Detect which cell encompasses the target text, then output its [X, Y] center coordinate. 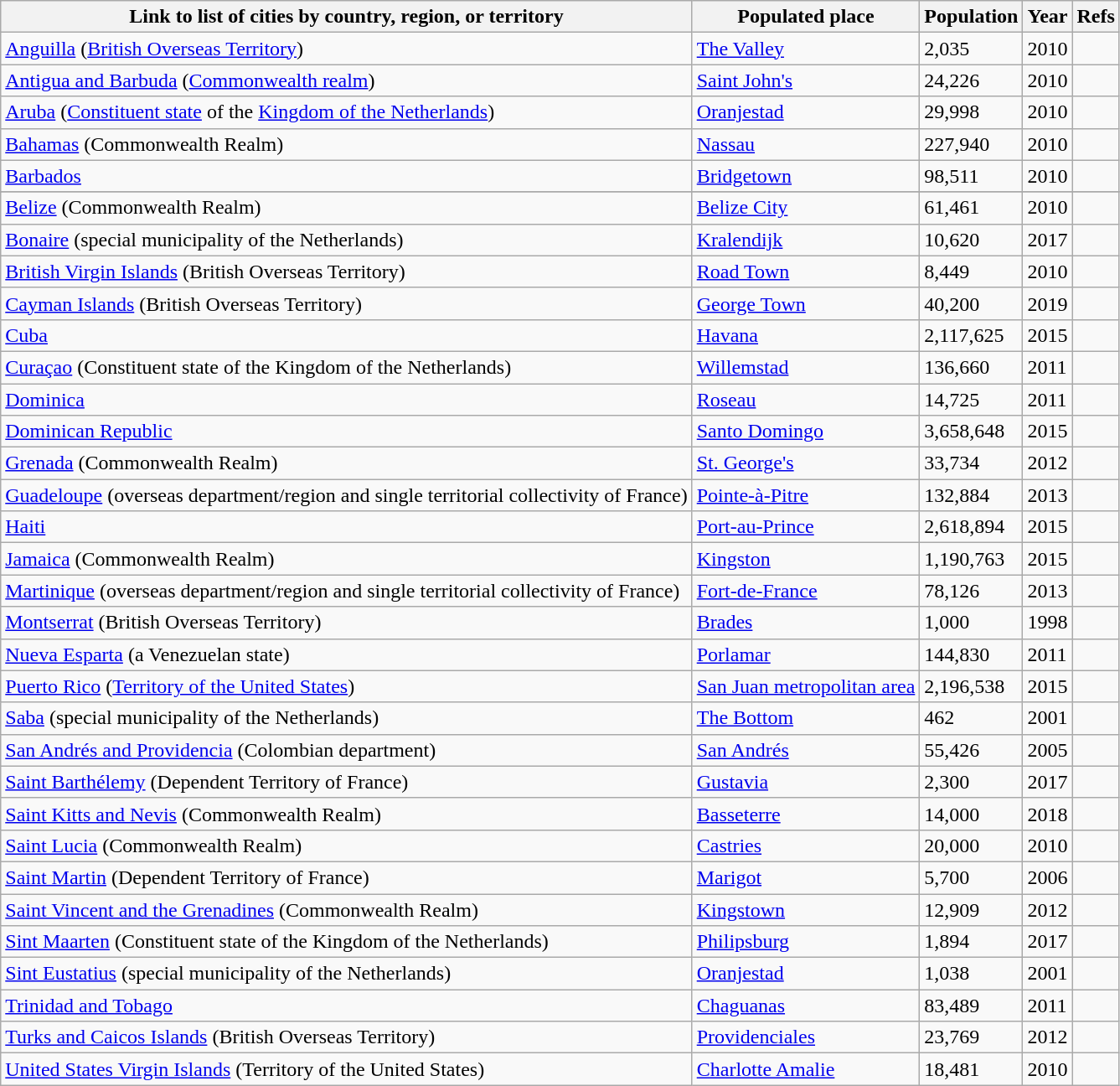
Kingston [806, 559]
24,226 [972, 80]
San Andrés and Providencia (Colombian department) [347, 750]
Aruba (Constituent state of the Kingdom of the Netherlands) [347, 112]
Saint John's [806, 80]
12,909 [972, 909]
Bridgetown [806, 176]
33,734 [972, 463]
Saba (special municipality of the Netherlands) [347, 718]
George Town [806, 303]
Martinique (overseas department/region and single territorial collectivity of France) [347, 591]
Gustavia [806, 782]
40,200 [972, 303]
83,489 [972, 1006]
Fort-de-France [806, 591]
The Bottom [806, 718]
Link to list of cities by country, region, or territory [347, 17]
14,725 [972, 400]
2006 [1047, 877]
20,000 [972, 846]
1,190,763 [972, 559]
Belize (Commonwealth Realm) [347, 208]
Charlotte Amalie [806, 1069]
23,769 [972, 1037]
Population [972, 17]
462 [972, 718]
1,000 [972, 623]
Sint Eustatius (special municipality of the Netherlands) [347, 974]
Year [1047, 17]
St. George's [806, 463]
Nassau [806, 144]
Nueva Esparta (a Venezuelan state) [347, 654]
Jamaica (Commonwealth Realm) [347, 559]
United States Virgin Islands (Territory of the United States) [347, 1069]
18,481 [972, 1069]
Willemstad [806, 367]
Saint Kitts and Nevis (Commonwealth Realm) [347, 814]
Bahamas (Commonwealth Realm) [347, 144]
1998 [1047, 623]
San Andrés [806, 750]
Philipsburg [806, 942]
55,426 [972, 750]
14,000 [972, 814]
Barbados [347, 176]
Populated place [806, 17]
61,461 [972, 208]
Curaçao (Constituent state of the Kingdom of the Netherlands) [347, 367]
Saint Martin (Dependent Territory of France) [347, 877]
Kingstown [806, 909]
Saint Lucia (Commonwealth Realm) [347, 846]
136,660 [972, 367]
Cayman Islands (British Overseas Territory) [347, 303]
3,658,648 [972, 432]
2005 [1047, 750]
2,035 [972, 49]
2,117,625 [972, 335]
Brades [806, 623]
29,998 [972, 112]
Pointe-à-Pitre [806, 495]
2,300 [972, 782]
Refs [1096, 17]
Grenada (Commonwealth Realm) [347, 463]
1,894 [972, 942]
Santo Domingo [806, 432]
Sint Maarten (Constituent state of the Kingdom of the Netherlands) [347, 942]
2,618,894 [972, 527]
Trinidad and Tobago [347, 1006]
Guadeloupe (overseas department/region and single territorial collectivity of France) [347, 495]
2019 [1047, 303]
10,620 [972, 240]
5,700 [972, 877]
Roseau [806, 400]
Porlamar [806, 654]
Castries [806, 846]
Saint Barthélemy (Dependent Territory of France) [347, 782]
Dominican Republic [347, 432]
Saint Vincent and the Grenadines (Commonwealth Realm) [347, 909]
Marigot [806, 877]
144,830 [972, 654]
Basseterre [806, 814]
2018 [1047, 814]
2,196,538 [972, 686]
227,940 [972, 144]
Cuba [347, 335]
Montserrat (British Overseas Territory) [347, 623]
Anguilla (British Overseas Territory) [347, 49]
Kralendijk [806, 240]
Road Town [806, 271]
Bonaire (special municipality of the Netherlands) [347, 240]
Port-au-Prince [806, 527]
1,038 [972, 974]
Providenciales [806, 1037]
San Juan metropolitan area [806, 686]
Puerto Rico (Territory of the United States) [347, 686]
8,449 [972, 271]
Haiti [347, 527]
98,511 [972, 176]
132,884 [972, 495]
Dominica [347, 400]
Antigua and Barbuda (Commonwealth realm) [347, 80]
Belize City [806, 208]
Turks and Caicos Islands (British Overseas Territory) [347, 1037]
The Valley [806, 49]
British Virgin Islands (British Overseas Territory) [347, 271]
Havana [806, 335]
78,126 [972, 591]
Chaguanas [806, 1006]
